Identify which cell holds the provided text, then report its [X, Y] central coordinate. 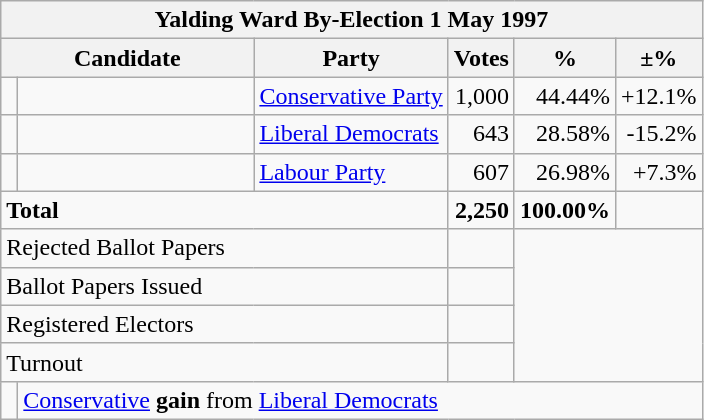
Ballot Papers Issued [224, 286]
607 [481, 172]
1,000 [481, 96]
100.00% [564, 210]
Yalding Ward By-Election 1 May 1997 [352, 20]
Rejected Ballot Papers [224, 248]
44.44% [564, 96]
Party [351, 58]
26.98% [564, 172]
±% [658, 58]
Registered Electors [224, 324]
Votes [481, 58]
-15.2% [658, 134]
643 [481, 134]
Labour Party [351, 172]
Candidate [128, 58]
+7.3% [658, 172]
28.58% [564, 134]
+12.1% [658, 96]
Conservative gain from Liberal Democrats [360, 400]
2,250 [481, 210]
Turnout [224, 362]
% [564, 58]
Total [224, 210]
Liberal Democrats [351, 134]
Conservative Party [351, 96]
